Determine the [x, y] coordinate at the center of the cell enclosing the given text.  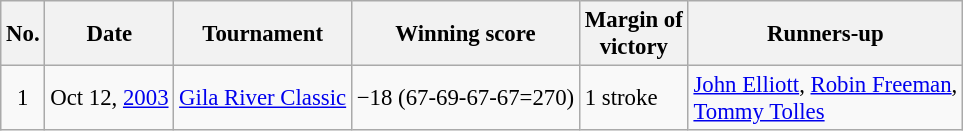
Gila River Classic [263, 98]
No. [23, 34]
Date [110, 34]
−18 (67-69-67-67=270) [465, 98]
Margin ofvictory [634, 34]
John Elliott, Robin Freeman, Tommy Tolles [825, 98]
1 [23, 98]
Oct 12, 2003 [110, 98]
Tournament [263, 34]
Runners-up [825, 34]
Winning score [465, 34]
1 stroke [634, 98]
